Scan for the cell matching the given text and deliver its (x, y) coordinate at center. 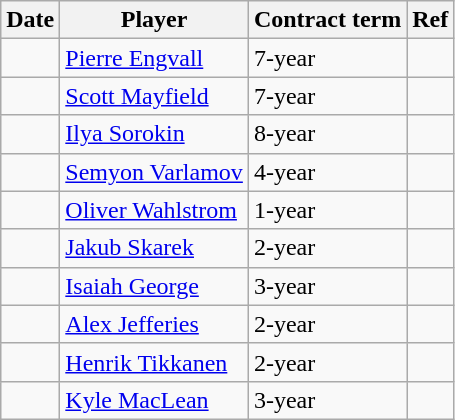
Ref (430, 20)
Date (30, 20)
1-year (327, 210)
8-year (327, 134)
Scott Mayfield (154, 96)
Kyle MacLean (154, 400)
Player (154, 20)
Oliver Wahlstrom (154, 210)
Contract term (327, 20)
Pierre Engvall (154, 58)
Jakub Skarek (154, 248)
Henrik Tikkanen (154, 362)
Isaiah George (154, 286)
Ilya Sorokin (154, 134)
Semyon Varlamov (154, 172)
Alex Jefferies (154, 324)
4-year (327, 172)
